Capture the cell that displays the provided text and extract its (X, Y) central coordinate. 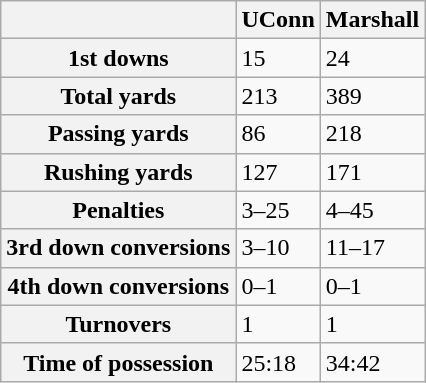
389 (372, 96)
4–45 (372, 210)
3rd down conversions (118, 248)
Turnovers (118, 324)
Passing yards (118, 134)
3–25 (278, 210)
25:18 (278, 362)
171 (372, 172)
11–17 (372, 248)
86 (278, 134)
1st downs (118, 58)
127 (278, 172)
213 (278, 96)
UConn (278, 20)
Marshall (372, 20)
34:42 (372, 362)
24 (372, 58)
Penalties (118, 210)
Time of possession (118, 362)
Total yards (118, 96)
218 (372, 134)
4th down conversions (118, 286)
3–10 (278, 248)
Rushing yards (118, 172)
15 (278, 58)
